Output the (x, y) coordinate of the center of the cell containing the given text.  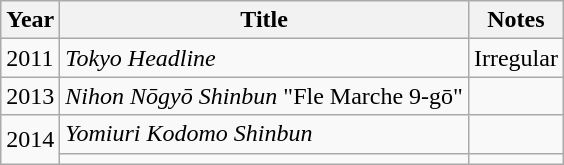
2014 (30, 140)
Irregular (516, 58)
2011 (30, 58)
Notes (516, 20)
Title (264, 20)
Tokyo Headline (264, 58)
Year (30, 20)
2013 (30, 96)
Yomiuri Kodomo Shinbun (264, 134)
Nihon Nōgyō Shinbun "Fle Marche 9-gō" (264, 96)
